Output the [X, Y] coordinate of the center of the cell containing the given text.  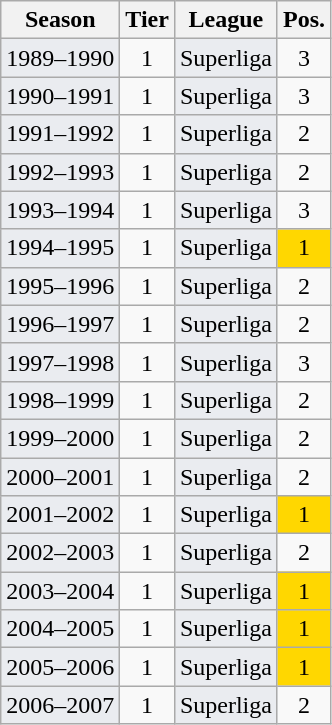
1991–1992 [60, 134]
1999–2000 [60, 438]
2003–2004 [60, 591]
1998–1999 [60, 400]
2005–2006 [60, 667]
2004–2005 [60, 629]
2001–2002 [60, 515]
1995–1996 [60, 286]
Tier [148, 20]
1996–1997 [60, 324]
1997–1998 [60, 362]
1990–1991 [60, 96]
1994–1995 [60, 248]
1993–1994 [60, 210]
2000–2001 [60, 477]
League [226, 20]
1989–1990 [60, 58]
2006–2007 [60, 705]
1992–1993 [60, 172]
Season [60, 20]
Pos. [304, 20]
2002–2003 [60, 553]
